Return the [X, Y] coordinate for the center point of the cell that contains the specified text.  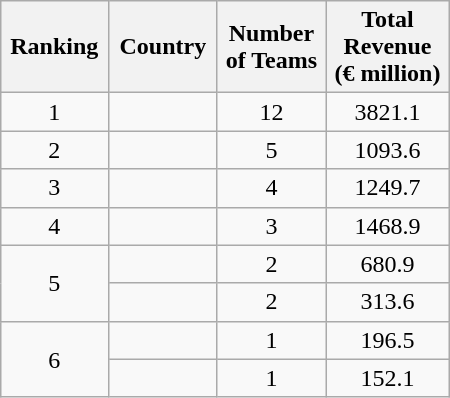
Country [164, 47]
6 [54, 359]
Number of Teams [272, 47]
Total Revenue (€ million) [388, 47]
1093.6 [388, 150]
152.1 [388, 378]
196.5 [388, 340]
680.9 [388, 264]
1249.7 [388, 188]
12 [272, 112]
313.6 [388, 302]
1468.9 [388, 226]
Ranking [54, 47]
3821.1 [388, 112]
